Output the (x, y) coordinate of the center of the cell containing the given text.  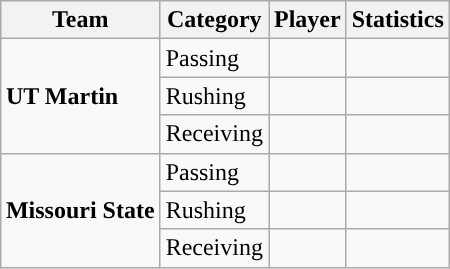
Missouri State (80, 210)
Player (307, 20)
Team (80, 20)
Category (214, 20)
Statistics (398, 20)
UT Martin (80, 96)
